For the text-containing cell, return its midpoint in [X, Y] coordinate format. 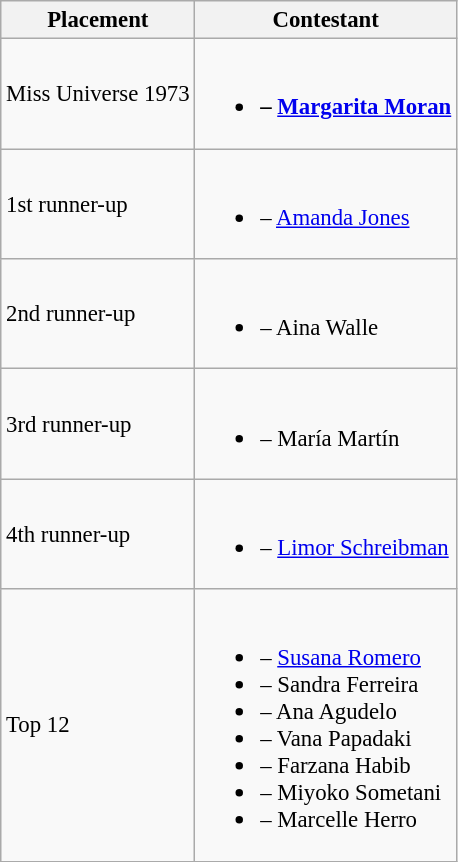
Top 12 [98, 725]
Contestant [326, 20]
Miss Universe 1973 [98, 94]
3rd runner-up [98, 424]
– Limor Schreibman [326, 534]
4th runner-up [98, 534]
Placement [98, 20]
– Margarita Moran [326, 94]
– Susana Romero – Sandra Ferreira – Ana Agudelo – Vana Papadaki – Farzana Habib – Miyoko Sometani – Marcelle Herro [326, 725]
– María Martín [326, 424]
– Amanda Jones [326, 204]
2nd runner-up [98, 314]
– Aina Walle [326, 314]
1st runner-up [98, 204]
